Return the (x, y) coordinate for the center point of the cell that contains the specified text.  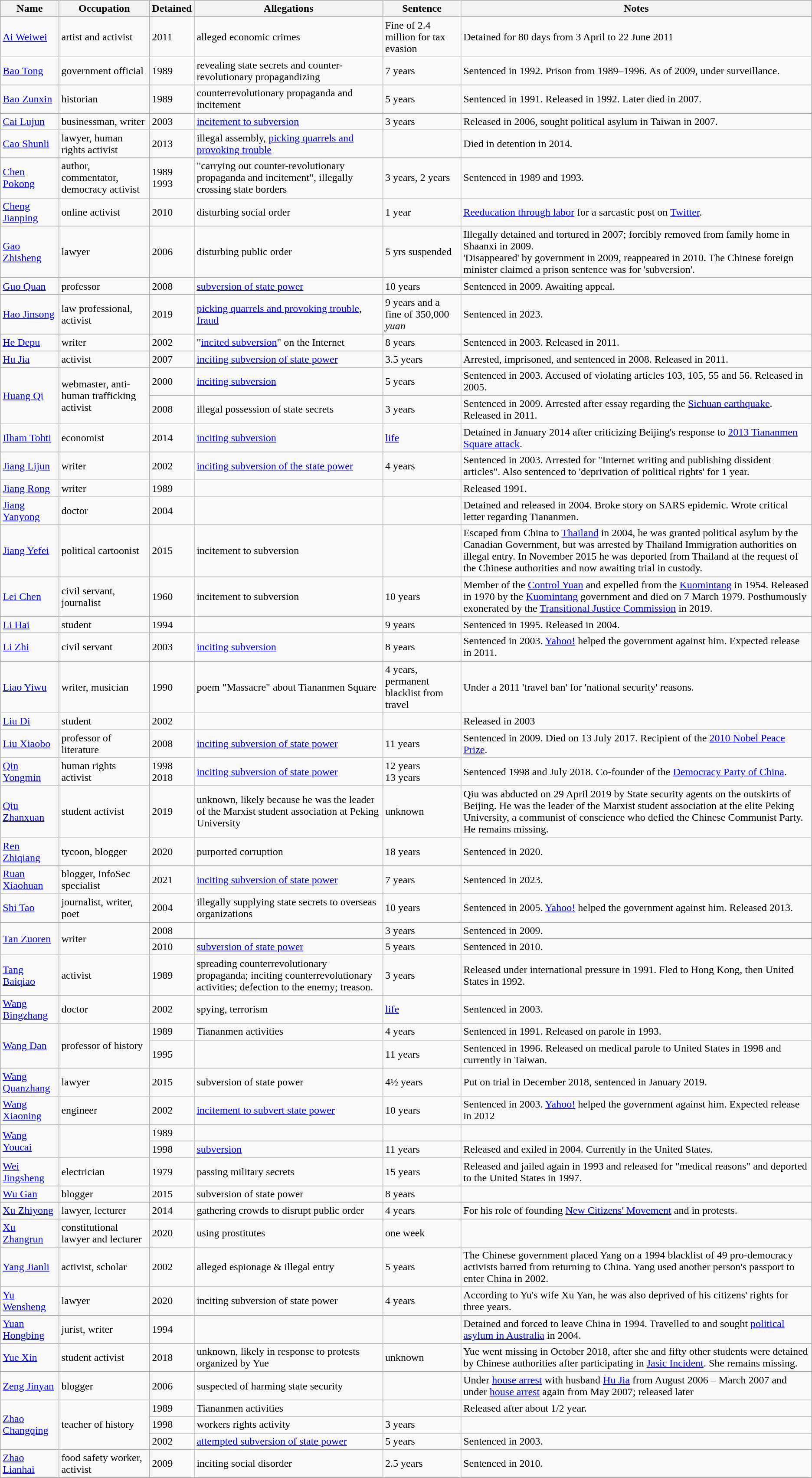
2013 (172, 144)
2007 (172, 359)
Sentenced in 2003. Yahoo! helped the government against him. Expected release in 2011. (637, 647)
Bao Tong (29, 71)
unknown, likely in response to protests organized by Yue (289, 1358)
purported corruption (289, 851)
Wang Dan (29, 1045)
Chen Pokong (29, 178)
Bao Zunxin (29, 99)
spying, terrorism (289, 1009)
19891993 (172, 178)
5 yrs suspended (422, 252)
Wei Jingsheng (29, 1171)
lawyer, human rights activist (104, 144)
webmaster, anti-human trafficking activist (104, 396)
Ren Zhiqiang (29, 851)
alleged economic crimes (289, 37)
15 years (422, 1171)
food safety worker, activist (104, 1464)
Fine of 2.4 million for tax evasion (422, 37)
engineer (104, 1111)
Occupation (104, 9)
Li Hai (29, 625)
Sentenced in 2003. Released in 2011. (637, 342)
Released after about 1/2 year. (637, 1408)
Wu Gan (29, 1194)
9 years and a fine of 350,000 yuan (422, 314)
Sentenced in 2003. Accused of violating articles 103, 105, 55 and 56. Released in 2005. (637, 382)
Allegations (289, 9)
Released in 2003 (637, 721)
18 years (422, 851)
Li Zhi (29, 647)
Sentenced in 1991. Released in 1992. Later died in 2007. (637, 99)
online activist (104, 212)
tycoon, blogger (104, 851)
Cai Lujun (29, 121)
constitutional lawyer and lecturer (104, 1233)
Jiang Rong (29, 488)
picking quarrels and provoking trouble, fraud (289, 314)
9 years (422, 625)
Ilham Tohti (29, 438)
electrician (104, 1171)
Jiang Lijun (29, 466)
Sentenced in 2009. Awaiting appeal. (637, 286)
writer, musician (104, 687)
illegal assembly, picking quarrels and provoking trouble (289, 144)
poem "Massacre" about Tiananmen Square (289, 687)
Liu Xiaobo (29, 744)
2009 (172, 1464)
Sentenced in 2009. (637, 931)
Zhao Lianhai (29, 1464)
one week (422, 1233)
Sentenced in 1991. Released on parole in 1993. (637, 1032)
human rights activist (104, 771)
unknown, likely because he was the leader of the Marxist student association at Peking University (289, 811)
1 year (422, 212)
attempted subversion of state power (289, 1441)
Notes (637, 9)
Tan Zuoren (29, 939)
Released in 2006, sought political asylum in Taiwan in 2007. (637, 121)
Released and exiled in 2004. Currently in the United States. (637, 1149)
Sentenced in 2005. Yahoo! helped the government against him. Released 2013. (637, 908)
professor of literature (104, 744)
Name (29, 9)
Sentenced in 2020. (637, 851)
jurist, writer (104, 1329)
"carrying out counter-revolutionary propaganda and incitement", illegally crossing state borders (289, 178)
Yuan Hongbing (29, 1329)
Detained and forced to leave China in 1994. Travelled to and sought political asylum in Australia in 2004. (637, 1329)
Liu Di (29, 721)
passing military secrets (289, 1171)
Hu Jia (29, 359)
Wang Bingzhang (29, 1009)
Sentenced in 1989 and 1993. (637, 178)
Wang Xiaoning (29, 1111)
suspected of harming state security (289, 1386)
3 years, 2 years (422, 178)
3.5 years (422, 359)
"incited subversion" on the Internet (289, 342)
Shi Tao (29, 908)
Yang Jianli (29, 1267)
Sentenced in 2009. Arrested after essay regarding the Sichuan earthquake. Released in 2011. (637, 410)
illegally supplying state secrets to overseas organizations (289, 908)
Sentenced in 2003. Arrested for "Internet writing and publishing dissident articles". Also sentenced to 'deprivation of political rights' for 1 year. (637, 466)
Qin Yongmin (29, 771)
Died in detention in 2014. (637, 144)
Yu Wensheng (29, 1301)
Sentenced in 1996. Released on medical parole to United States in 1998 and currently in Taiwan. (637, 1054)
12 years13 years (422, 771)
Detained (172, 9)
civil servant (104, 647)
Released and jailed again in 1993 and released for "medical reasons" and deported to the United States in 1997. (637, 1171)
economist (104, 438)
civil servant, journalist (104, 596)
Huang Qi (29, 396)
subversion (289, 1149)
historian (104, 99)
government official (104, 71)
Sentenced in 2009. Died on 13 July 2017. Recipient of the 2010 Nobel Peace Prize. (637, 744)
Under house arrest with husband Hu Jia from August 2006 – March 2007 and under house arrest again from May 2007; released later (637, 1386)
Qiu Zhanxuan (29, 811)
Zhao Changqing (29, 1425)
Sentenced in 1995. Released in 2004. (637, 625)
Sentence (422, 9)
Reeducation through labor for a sarcastic post on Twitter. (637, 212)
Guo Quan (29, 286)
workers rights activity (289, 1425)
For his role of founding New Citizens' Movement and in protests. (637, 1210)
4 years, permanent blacklist from travel (422, 687)
businessman, writer (104, 121)
journalist, writer, poet (104, 908)
Sentenced in 1992. Prison from 1989–1996. As of 2009, under surveillance. (637, 71)
2000 (172, 382)
Ai Weiwei (29, 37)
political cartoonist (104, 551)
artist and activist (104, 37)
Put on trial in December 2018, sentenced in January 2019. (637, 1082)
1979 (172, 1171)
Liao Yiwu (29, 687)
Jiang Yefei (29, 551)
professor (104, 286)
Gao Zhisheng (29, 252)
Lei Chen (29, 596)
2018 (172, 1358)
teacher of history (104, 1425)
Xu Zhangrun (29, 1233)
Released 1991. (637, 488)
Wang Quanzhang (29, 1082)
counterrevolutionary propaganda and incitement (289, 99)
Detained in January 2014 after criticizing Beijing's response to 2013 Tiananmen Square attack. (637, 438)
Sentenced 1998 and July 2018. Co-founder of the Democracy Party of China. (637, 771)
2021 (172, 880)
Yue Xin (29, 1358)
incitement to subvert state power (289, 1111)
2011 (172, 37)
author, commentator, democracy activist (104, 178)
Tang Baiqiao (29, 975)
gathering crowds to disrupt public order (289, 1210)
alleged espionage & illegal entry (289, 1267)
blogger, InfoSec specialist (104, 880)
Cao Shunli (29, 144)
spreading counterrevolutionary propaganda; inciting counterrevolutionary activities; defection to the enemy; treason. (289, 975)
He Depu (29, 342)
disturbing social order (289, 212)
professor of history (104, 1045)
Ruan Xiaohuan (29, 880)
Wang Youcai (29, 1141)
lawyer, lecturer (104, 1210)
19982018 (172, 771)
2.5 years (422, 1464)
Detained and released in 2004. Broke story on SARS epidemic. Wrote critical letter regarding Tiananmen. (637, 511)
disturbing public order (289, 252)
1995 (172, 1054)
activist, scholar (104, 1267)
illegal possession of state secrets (289, 410)
Sentenced in 2003. Yahoo! helped the government against him. Expected release in 2012 (637, 1111)
Hao Jinsong (29, 314)
using prostitutes (289, 1233)
Zeng Jinyan (29, 1386)
According to Yu's wife Xu Yan, he was also deprived of his citizens' rights for three years. (637, 1301)
law professional, activist (104, 314)
inciting social disorder (289, 1464)
1990 (172, 687)
Arrested, imprisoned, and sentenced in 2008. Released in 2011. (637, 359)
Detained for 80 days from 3 April to 22 June 2011 (637, 37)
4½ years (422, 1082)
Jiang Yanyong (29, 511)
revealing state secrets and counter-revolutionary propagandizing (289, 71)
Under a 2011 'travel ban' for 'national security' reasons. (637, 687)
Released under international pressure in 1991. Fled to Hong Kong, then United States in 1992. (637, 975)
inciting subversion of the state power (289, 466)
Xu Zhiyong (29, 1210)
Cheng Jianping (29, 212)
1960 (172, 596)
